Output the (x, y) coordinate of the center of the cell containing the given text.  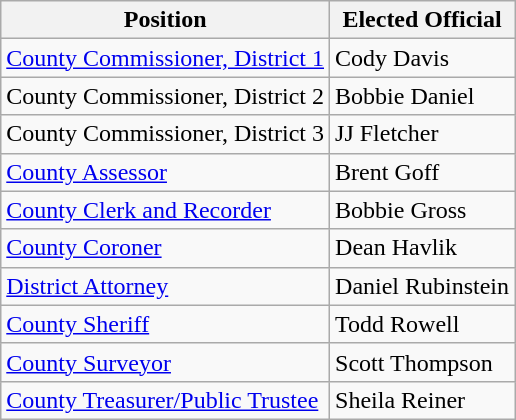
Bobbie Gross (422, 210)
Bobbie Daniel (422, 96)
Todd Rowell (422, 324)
District Attorney (166, 286)
Daniel Rubinstein (422, 286)
Scott Thompson (422, 362)
County Commissioner, District 3 (166, 134)
County Clerk and Recorder (166, 210)
Brent Goff (422, 172)
JJ Fletcher (422, 134)
County Commissioner, District 1 (166, 58)
Position (166, 20)
County Treasurer/Public Trustee (166, 400)
County Surveyor (166, 362)
Elected Official (422, 20)
Sheila Reiner (422, 400)
Dean Havlik (422, 248)
Cody Davis (422, 58)
County Sheriff (166, 324)
County Assessor (166, 172)
County Commissioner, District 2 (166, 96)
County Coroner (166, 248)
